From the cell containing the given text, extract its center point as [x, y] coordinate. 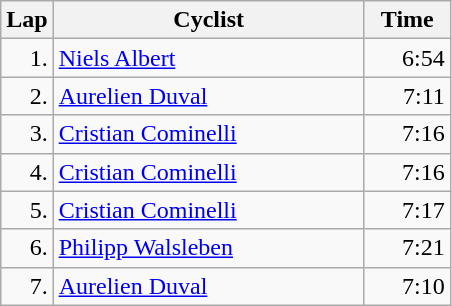
Lap [27, 20]
4. [27, 172]
7:21 [407, 248]
7:10 [407, 286]
7:11 [407, 96]
7:17 [407, 210]
Niels Albert [208, 58]
7. [27, 286]
Philipp Walsleben [208, 248]
1. [27, 58]
6:54 [407, 58]
5. [27, 210]
6. [27, 248]
Time [407, 20]
2. [27, 96]
Cyclist [208, 20]
3. [27, 134]
